Return [X, Y] of the center of cell containing provided text 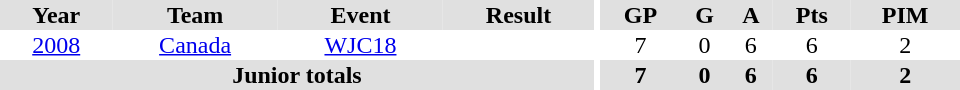
2008 [56, 45]
Result [518, 15]
Canada [194, 45]
Event [360, 15]
GP [640, 15]
Junior totals [297, 75]
A [750, 15]
WJC18 [360, 45]
G [705, 15]
Year [56, 15]
PIM [905, 15]
Pts [812, 15]
Team [194, 15]
